Pinpoint the cell where the given text exists, returning its (X, Y) midpoint coordinate. 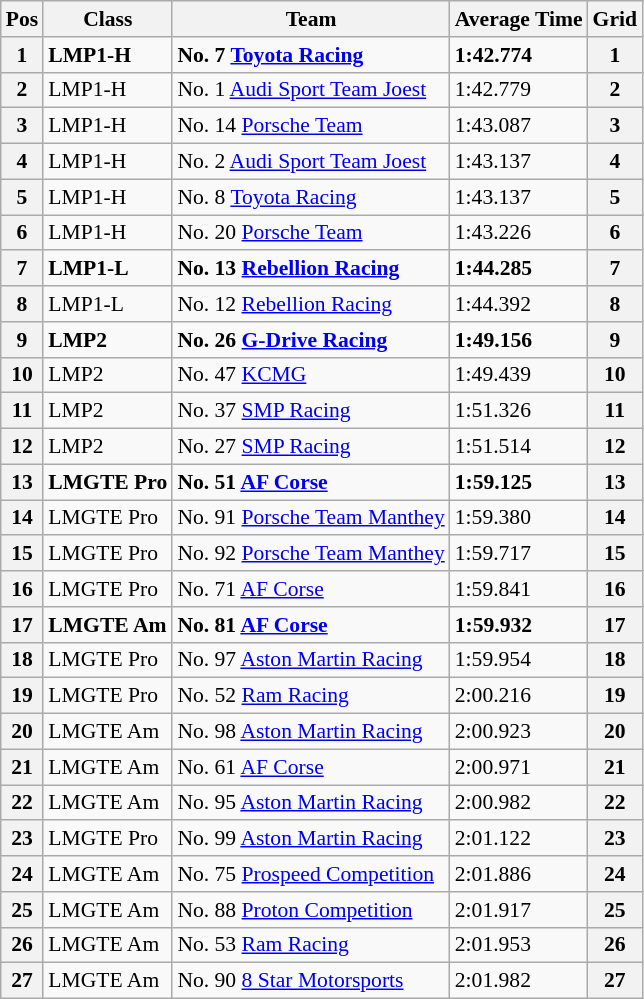
No. 99 Aston Martin Racing (310, 839)
1:51.326 (519, 411)
2:01.953 (519, 945)
No. 95 Aston Martin Racing (310, 803)
No. 75 Prospeed Competition (310, 874)
Average Time (519, 19)
1:59.717 (519, 554)
No. 7 Toyota Racing (310, 55)
No. 92 Porsche Team Manthey (310, 554)
Grid (616, 19)
2:01.917 (519, 910)
No. 53 Ram Racing (310, 945)
No. 26 G-Drive Racing (310, 340)
No. 71 AF Corse (310, 589)
1:49.439 (519, 375)
No. 20 Porsche Team (310, 233)
1:59.841 (519, 589)
No. 90 8 Star Motorsports (310, 981)
2:01.122 (519, 839)
No. 37 SMP Racing (310, 411)
No. 14 Porsche Team (310, 126)
2:01.982 (519, 981)
1:49.156 (519, 340)
1:59.954 (519, 660)
2:00.982 (519, 803)
No. 13 Rebellion Racing (310, 269)
1:42.774 (519, 55)
1:59.380 (519, 518)
2:00.216 (519, 696)
No. 52 Ram Racing (310, 696)
1:44.285 (519, 269)
No. 98 Aston Martin Racing (310, 732)
No. 81 AF Corse (310, 625)
1:59.932 (519, 625)
No. 91 Porsche Team Manthey (310, 518)
No. 8 Toyota Racing (310, 197)
Team (310, 19)
No. 1 Audi Sport Team Joest (310, 90)
No. 2 Audi Sport Team Joest (310, 162)
1:43.226 (519, 233)
No. 97 Aston Martin Racing (310, 660)
No. 61 AF Corse (310, 767)
1:59.125 (519, 482)
No. 47 KCMG (310, 375)
No. 12 Rebellion Racing (310, 304)
No. 51 AF Corse (310, 482)
Class (108, 19)
2:00.923 (519, 732)
1:51.514 (519, 447)
No. 27 SMP Racing (310, 447)
No. 88 Proton Competition (310, 910)
2:00.971 (519, 767)
1:43.087 (519, 126)
2:01.886 (519, 874)
Pos (22, 19)
1:42.779 (519, 90)
1:44.392 (519, 304)
